From the cell containing the given text, extract its center point as [x, y] coordinate. 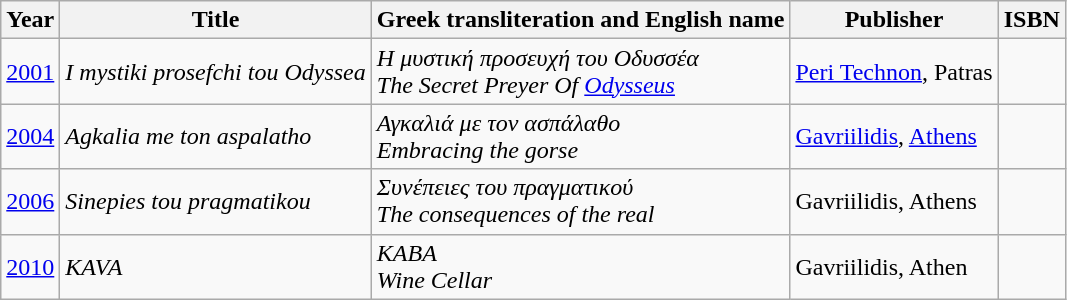
Title [216, 20]
2001 [30, 72]
ISBN [1032, 20]
ΚΑΒΑ Wine Cellar [580, 266]
2010 [30, 266]
Greek transliteration and English name [580, 20]
2006 [30, 202]
I mystiki prosefchi tou Odyssea [216, 72]
Agkalia me ton aspalatho [216, 136]
Gavriilidis, Athen [894, 266]
Publisher [894, 20]
Sinepies tou pragmatikou [216, 202]
Αγκαλιά με τον ασπάλαθοEmbracing the gorse [580, 136]
2004 [30, 136]
Year [30, 20]
Peri Technon, Patras [894, 72]
Συνέπειες του πραγματικού The consequences of the real [580, 202]
Η μυστική προσευχή του ΟδυσσέαThe Secret Preyer Of Odysseus [580, 72]
KAVA [216, 266]
